From the cell containing the given text, extract its center point as (x, y) coordinate. 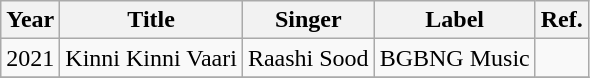
Year (30, 20)
Label (454, 20)
BGBNG Music (454, 58)
Title (152, 20)
Singer (308, 20)
Ref. (562, 20)
Kinni Kinni Vaari (152, 58)
2021 (30, 58)
Raashi Sood (308, 58)
